For the text-containing cell, return its midpoint in (x, y) coordinate format. 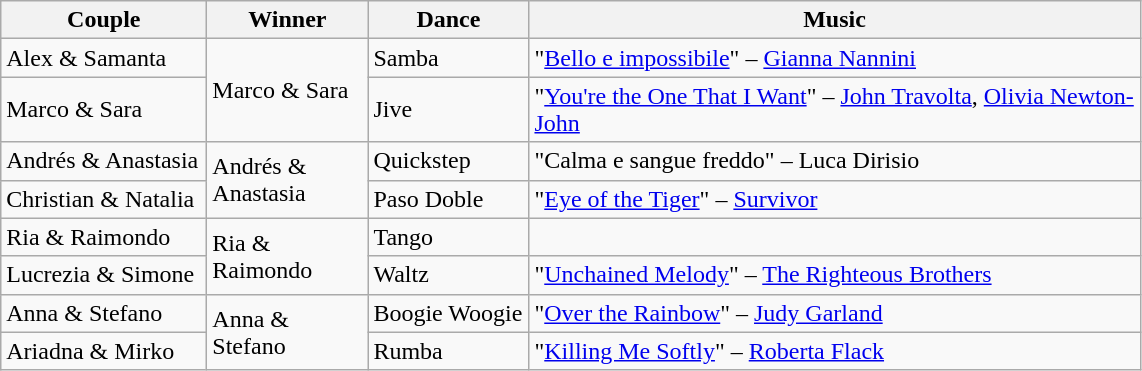
"Killing Me Softly" – Roberta Flack (834, 351)
Winner (288, 20)
Jive (448, 110)
Tango (448, 237)
Alex & Samanta (104, 58)
Waltz (448, 275)
Ariadna & Mirko (104, 351)
"You're the One That I Want" – John Travolta, Olivia Newton-John (834, 110)
Paso Doble (448, 199)
Lucrezia & Simone (104, 275)
"Calma e sangue freddo" – Luca Dirisio (834, 161)
Dance (448, 20)
Music (834, 20)
"Bello e impossibile" – Gianna Nannini (834, 58)
Quickstep (448, 161)
Christian & Natalia (104, 199)
Boogie Woogie (448, 313)
"Eye of the Tiger" – Survivor (834, 199)
"Over the Rainbow" – Judy Garland (834, 313)
"Unchained Melody" – The Righteous Brothers (834, 275)
Couple (104, 20)
Samba (448, 58)
Rumba (448, 351)
